Find where the given text appears and provide that cell's center as [X, Y] coordinate. 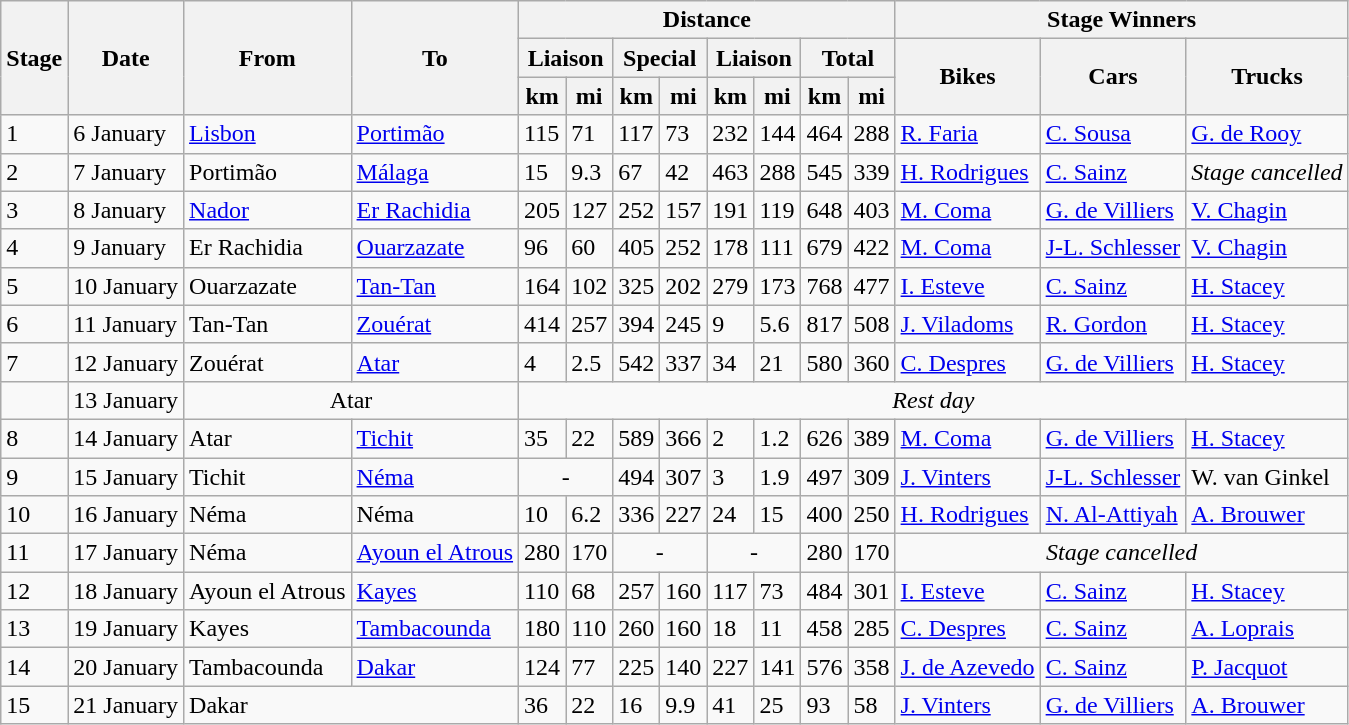
35 [542, 438]
14 January [126, 438]
768 [824, 286]
157 [684, 210]
9.9 [684, 705]
164 [542, 286]
102 [590, 286]
10 January [126, 286]
20 January [126, 667]
232 [730, 134]
13 January [126, 400]
679 [824, 248]
8 January [126, 210]
9.3 [590, 172]
580 [824, 362]
144 [778, 134]
71 [590, 134]
648 [824, 210]
140 [684, 667]
180 [542, 629]
358 [872, 667]
5 [34, 286]
576 [824, 667]
16 January [126, 515]
250 [872, 515]
1.2 [778, 438]
394 [636, 324]
C. Sousa [1113, 134]
1.9 [778, 477]
400 [824, 515]
464 [824, 134]
325 [636, 286]
From [268, 58]
Bikes [968, 77]
360 [872, 362]
508 [872, 324]
13 [34, 629]
178 [730, 248]
To [435, 58]
111 [778, 248]
141 [778, 667]
11 January [126, 324]
542 [636, 362]
42 [684, 172]
7 January [126, 172]
477 [872, 286]
19 January [126, 629]
6.2 [590, 515]
494 [636, 477]
279 [730, 286]
307 [684, 477]
67 [636, 172]
1 [34, 134]
389 [872, 438]
405 [636, 248]
Date [126, 58]
36 [542, 705]
21 [778, 362]
336 [636, 515]
173 [778, 286]
Stage [34, 58]
285 [872, 629]
127 [590, 210]
191 [730, 210]
6 January [126, 134]
96 [542, 248]
Special [660, 58]
Stage Winners [1122, 20]
Lisbon [268, 134]
24 [730, 515]
16 [636, 705]
Nador [268, 210]
N. Al-Attiyah [1113, 515]
Cars [1113, 77]
260 [636, 629]
15 January [126, 477]
34 [730, 362]
Trucks [1267, 77]
6 [34, 324]
301 [872, 591]
17 January [126, 553]
2.5 [590, 362]
422 [872, 248]
W. van Ginkel [1267, 477]
14 [34, 667]
205 [542, 210]
68 [590, 591]
115 [542, 134]
463 [730, 172]
626 [824, 438]
309 [872, 477]
414 [542, 324]
12 [34, 591]
60 [590, 248]
41 [730, 705]
25 [778, 705]
G. de Rooy [1267, 134]
18 January [126, 591]
77 [590, 667]
R. Gordon [1113, 324]
403 [872, 210]
366 [684, 438]
J. Viladoms [968, 324]
12 January [126, 362]
458 [824, 629]
58 [872, 705]
Rest day [934, 400]
589 [636, 438]
P. Jacquot [1267, 667]
337 [684, 362]
5.6 [778, 324]
225 [636, 667]
7 [34, 362]
8 [34, 438]
R. Faria [968, 134]
545 [824, 172]
497 [824, 477]
21 January [126, 705]
Total [848, 58]
119 [778, 210]
9 January [126, 248]
Distance [707, 20]
93 [824, 705]
J. de Azevedo [968, 667]
Málaga [435, 172]
A. Loprais [1267, 629]
817 [824, 324]
339 [872, 172]
124 [542, 667]
202 [684, 286]
484 [824, 591]
245 [684, 324]
18 [730, 629]
